Identify which cell holds the provided text, then report its (x, y) central coordinate. 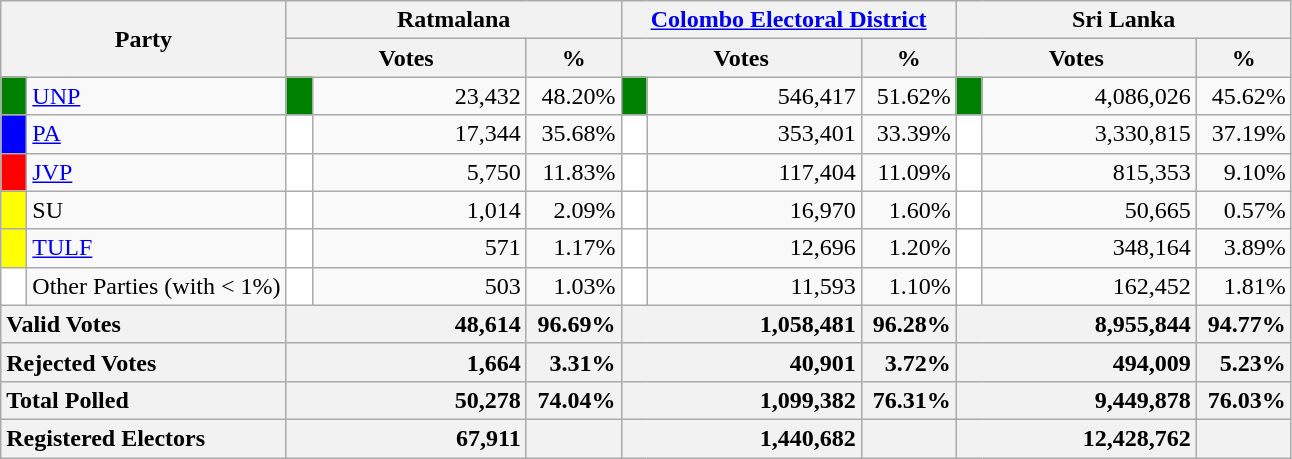
50,665 (1089, 210)
1.10% (908, 286)
PA (156, 134)
117,404 (754, 172)
2.09% (574, 210)
48,614 (406, 324)
1.20% (908, 248)
4,086,026 (1089, 96)
17,344 (419, 134)
1.17% (574, 248)
JVP (156, 172)
45.62% (1244, 96)
1.03% (574, 286)
3.89% (1244, 248)
Sri Lanka (1124, 20)
546,417 (754, 96)
76.31% (908, 400)
76.03% (1244, 400)
37.19% (1244, 134)
503 (419, 286)
5.23% (1244, 362)
96.28% (908, 324)
3,330,815 (1089, 134)
1.81% (1244, 286)
3.31% (574, 362)
9.10% (1244, 172)
74.04% (574, 400)
0.57% (1244, 210)
16,970 (754, 210)
48.20% (574, 96)
Rejected Votes (144, 362)
Party (144, 39)
50,278 (406, 400)
353,401 (754, 134)
SU (156, 210)
12,428,762 (1076, 438)
Valid Votes (144, 324)
3.72% (908, 362)
94.77% (1244, 324)
Total Polled (144, 400)
162,452 (1089, 286)
UNP (156, 96)
5,750 (419, 172)
40,901 (741, 362)
1,440,682 (741, 438)
12,696 (754, 248)
35.68% (574, 134)
33.39% (908, 134)
96.69% (574, 324)
11,593 (754, 286)
Other Parties (with < 1%) (156, 286)
Colombo Electoral District (788, 20)
1,058,481 (741, 324)
Registered Electors (144, 438)
8,955,844 (1076, 324)
11.09% (908, 172)
23,432 (419, 96)
9,449,878 (1076, 400)
Ratmalana (454, 20)
67,911 (406, 438)
1,099,382 (741, 400)
494,009 (1076, 362)
348,164 (1089, 248)
571 (419, 248)
51.62% (908, 96)
TULF (156, 248)
1,664 (406, 362)
815,353 (1089, 172)
1,014 (419, 210)
1.60% (908, 210)
11.83% (574, 172)
